Identify which cell holds the provided text, then report its [x, y] central coordinate. 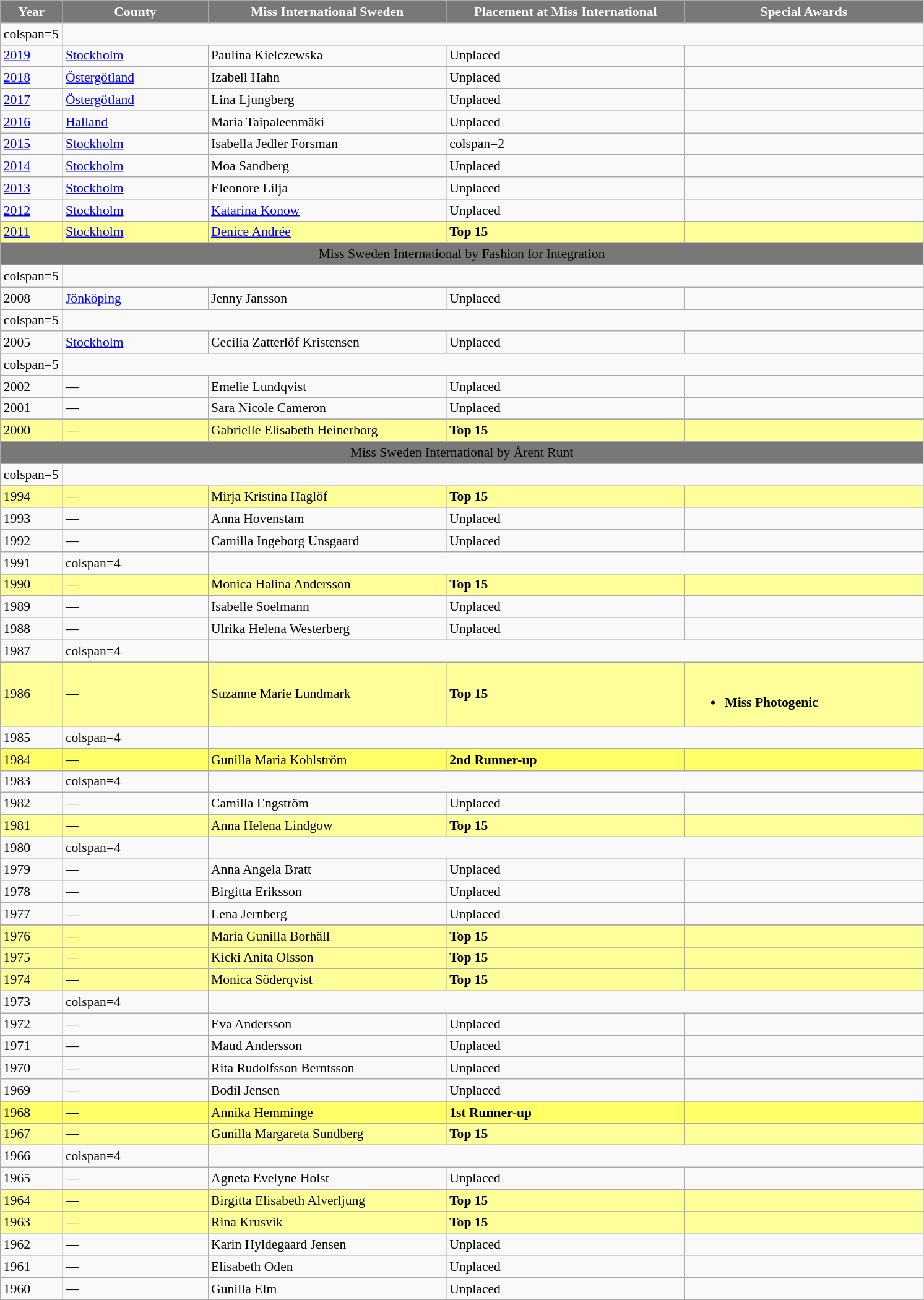
Annika Hemminge [327, 1113]
1984 [32, 760]
1976 [32, 936]
1992 [32, 541]
Moa Sandberg [327, 166]
1973 [32, 1002]
Maria Taipaleenmäki [327, 122]
Sara Nicole Cameron [327, 408]
Jönköping [135, 298]
1989 [32, 607]
Miss Sweden International by Årent Runt [462, 453]
Mirja Kristina Haglöf [327, 497]
1st Runner-up [566, 1113]
Camilla Engström [327, 804]
Maud Andersson [327, 1046]
2008 [32, 298]
2nd Runner-up [566, 760]
1965 [32, 1179]
Miss International Sweden [327, 12]
Lina Ljungberg [327, 100]
Miss Photogenic [803, 694]
Karin Hyldegaard Jensen [327, 1245]
2013 [32, 188]
1966 [32, 1156]
Suzanne Marie Lundmark [327, 694]
Birgitta Elisabeth Alverljung [327, 1200]
Gabrielle Elisabeth Heinerborg [327, 431]
Cecilia Zatterlöf Kristensen [327, 343]
Denice Andrée [327, 232]
County [135, 12]
Kicki Anita Olsson [327, 958]
Gunilla Maria Kohlström [327, 760]
1978 [32, 892]
colspan=2 [566, 144]
1961 [32, 1267]
Rita Rudolfsson Berntsson [327, 1069]
1991 [32, 563]
1968 [32, 1113]
1962 [32, 1245]
1977 [32, 914]
2017 [32, 100]
Monica Halina Andersson [327, 585]
Special Awards [803, 12]
Gunilla Elm [327, 1289]
Agneta Evelyne Holst [327, 1179]
1974 [32, 980]
1964 [32, 1200]
Rina Krusvik [327, 1223]
1963 [32, 1223]
2019 [32, 56]
1990 [32, 585]
Year [32, 12]
1967 [32, 1134]
Gunilla Margareta Sundberg [327, 1134]
Isabelle Soelmann [327, 607]
Lena Jernberg [327, 914]
Eva Andersson [327, 1024]
2002 [32, 387]
Birgitta Eriksson [327, 892]
1993 [32, 519]
Elisabeth Oden [327, 1267]
Paulina Kielczewska [327, 56]
Isabella Jedler Forsman [327, 144]
1981 [32, 826]
2014 [32, 166]
2005 [32, 343]
1972 [32, 1024]
Camilla Ingeborg Unsgaard [327, 541]
1979 [32, 870]
Jenny Jansson [327, 298]
1971 [32, 1046]
Ulrika Helena Westerberg [327, 629]
Monica Söderqvist [327, 980]
1970 [32, 1069]
1988 [32, 629]
1983 [32, 781]
2001 [32, 408]
1980 [32, 848]
1960 [32, 1289]
1994 [32, 497]
Miss Sweden International by Fashion for Integration [462, 254]
2015 [32, 144]
Maria Gunilla Borhäll [327, 936]
Anna Hovenstam [327, 519]
1969 [32, 1090]
Eleonore Lilja [327, 188]
Katarina Konow [327, 210]
1982 [32, 804]
1987 [32, 651]
2000 [32, 431]
Placement at Miss International [566, 12]
Izabell Hahn [327, 78]
Emelie Lundqvist [327, 387]
Halland [135, 122]
1986 [32, 694]
2012 [32, 210]
Anna Angela Bratt [327, 870]
2011 [32, 232]
2016 [32, 122]
1975 [32, 958]
Anna Helena Lindgow [327, 826]
2018 [32, 78]
1985 [32, 738]
Bodil Jensen [327, 1090]
